Provide the [x, y] coordinate of the cell's center where the given text is located.  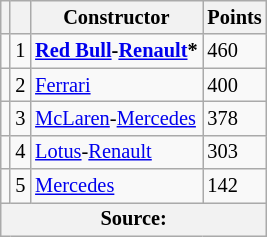
Constructor [116, 17]
Lotus-Renault [116, 152]
1 [20, 51]
460 [235, 51]
4 [20, 152]
McLaren-Mercedes [116, 118]
3 [20, 118]
400 [235, 85]
Ferrari [116, 85]
Points [235, 17]
303 [235, 152]
5 [20, 186]
378 [235, 118]
142 [235, 186]
Mercedes [116, 186]
Red Bull-Renault* [116, 51]
2 [20, 85]
Source: [134, 219]
